For the text-containing cell, return its midpoint in [X, Y] coordinate format. 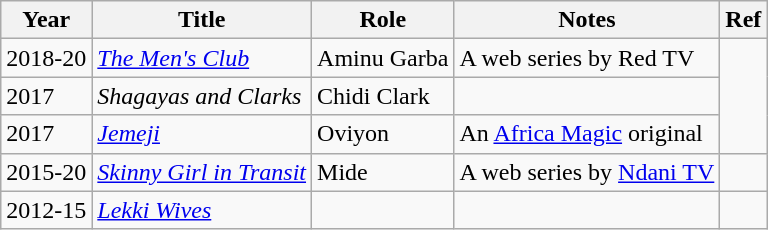
Shagayas and Clarks [202, 96]
Oviyon [383, 134]
Aminu Garba [383, 58]
A web series by Red TV [587, 58]
Chidi Clark [383, 96]
A web series by Ndani TV [587, 172]
Lekki Wives [202, 210]
Notes [587, 20]
2012-15 [46, 210]
2018-20 [46, 58]
Role [383, 20]
Skinny Girl in Transit [202, 172]
Mide [383, 172]
The Men's Club [202, 58]
2015-20 [46, 172]
Title [202, 20]
Jemeji [202, 134]
Year [46, 20]
Ref [744, 20]
An Africa Magic original [587, 134]
